Pinpoint the cell where the given text exists, returning its [X, Y] midpoint coordinate. 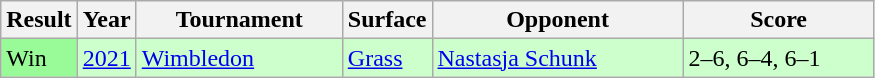
Opponent [558, 20]
Win [39, 58]
Grass [387, 58]
Score [778, 20]
Surface [387, 20]
Result [39, 20]
Nastasja Schunk [558, 58]
Tournament [239, 20]
Wimbledon [239, 58]
Year [106, 20]
2021 [106, 58]
2–6, 6–4, 6–1 [778, 58]
